Locate the cell with the specified text and output its (x, y) center coordinate. 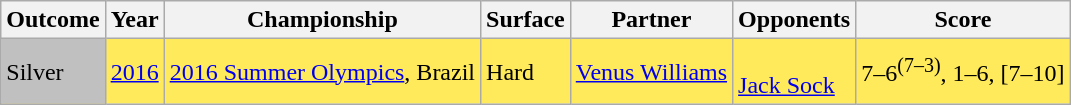
Score (963, 20)
Venus Williams (651, 72)
Silver (53, 72)
2016 (134, 72)
Championship (322, 20)
Hard (526, 72)
Opponents (794, 20)
Jack Sock (794, 72)
7–6(7–3), 1–6, [7–10] (963, 72)
Year (134, 20)
Partner (651, 20)
2016 Summer Olympics, Brazil (322, 72)
Surface (526, 20)
Outcome (53, 20)
